Search for the cell housing the specified text and yield its [x, y] center coordinate. 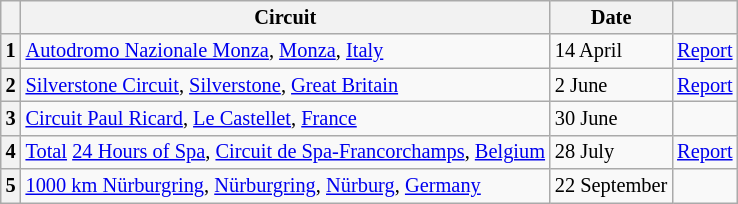
Date [611, 17]
4 [11, 152]
3 [11, 118]
2 [11, 85]
30 June [611, 118]
5 [11, 186]
Silverstone Circuit, Silverstone, Great Britain [286, 85]
Circuit Paul Ricard, Le Castellet, France [286, 118]
1 [11, 51]
1000 km Nürburgring, Nürburgring, Nürburg, Germany [286, 186]
14 April [611, 51]
28 July [611, 152]
2 June [611, 85]
Autodromo Nazionale Monza, Monza, Italy [286, 51]
22 September [611, 186]
Total 24 Hours of Spa, Circuit de Spa-Francorchamps, Belgium [286, 152]
Circuit [286, 17]
